Provide the (x, y) coordinate of the cell's center where the given text is located.  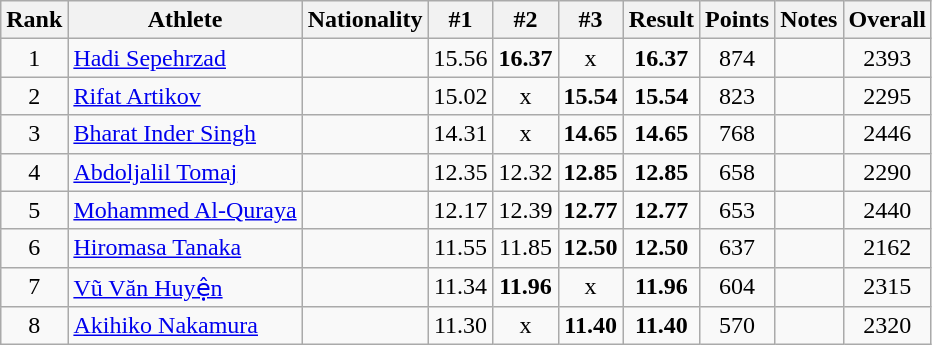
Points (738, 20)
637 (738, 248)
4 (34, 172)
Hadi Sepehrzad (185, 58)
11.55 (460, 248)
653 (738, 210)
11.30 (460, 326)
11.85 (526, 248)
#1 (460, 20)
2315 (887, 287)
Abdoljalil Tomaj (185, 172)
Nationality (365, 20)
12.39 (526, 210)
604 (738, 287)
2320 (887, 326)
6 (34, 248)
Result (661, 20)
2290 (887, 172)
11.34 (460, 287)
823 (738, 96)
2 (34, 96)
2162 (887, 248)
12.32 (526, 172)
570 (738, 326)
Vũ Văn Huyện (185, 287)
768 (738, 134)
8 (34, 326)
#2 (526, 20)
7 (34, 287)
874 (738, 58)
Notes (809, 20)
Akihiko Nakamura (185, 326)
3 (34, 134)
Mohammed Al-Quraya (185, 210)
12.17 (460, 210)
658 (738, 172)
2440 (887, 210)
Rifat Artikov (185, 96)
#3 (590, 20)
2295 (887, 96)
Hiromasa Tanaka (185, 248)
12.35 (460, 172)
14.31 (460, 134)
Bharat Inder Singh (185, 134)
Athlete (185, 20)
2393 (887, 58)
Rank (34, 20)
1 (34, 58)
15.02 (460, 96)
5 (34, 210)
Overall (887, 20)
2446 (887, 134)
15.56 (460, 58)
